Return the [x, y] coordinate for the center point of the cell that contains the specified text.  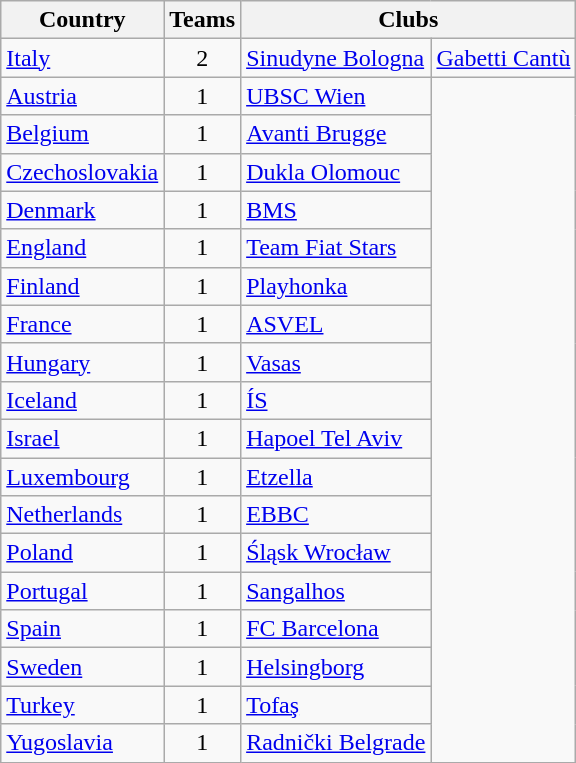
Italy [82, 58]
Turkey [82, 705]
Tofaş [336, 705]
UBSC Wien [336, 96]
France [82, 324]
ÍS [336, 400]
Iceland [82, 400]
Avanti Brugge [336, 134]
Śląsk Wrocław [336, 553]
ASVEL [336, 324]
Belgium [82, 134]
Sweden [82, 667]
Team Fiat Stars [336, 248]
Hungary [82, 362]
Gabetti Cantù [504, 58]
Etzella [336, 477]
Portugal [82, 591]
Israel [82, 438]
EBBC [336, 515]
Playhonka [336, 286]
Hapoel Tel Aviv [336, 438]
Netherlands [82, 515]
Poland [82, 553]
Finland [82, 286]
Yugoslavia [82, 743]
Radnički Belgrade [336, 743]
Vasas [336, 362]
England [82, 248]
Country [82, 20]
Czechoslovakia [82, 172]
Teams [202, 20]
Sinudyne Bologna [336, 58]
BMS [336, 210]
Clubs [408, 20]
Dukla Olomouc [336, 172]
Austria [82, 96]
Helsingborg [336, 667]
Luxembourg [82, 477]
FC Barcelona [336, 629]
Sangalhos [336, 591]
2 [202, 58]
Spain [82, 629]
Denmark [82, 210]
